For the text-containing cell, return its midpoint in [x, y] coordinate format. 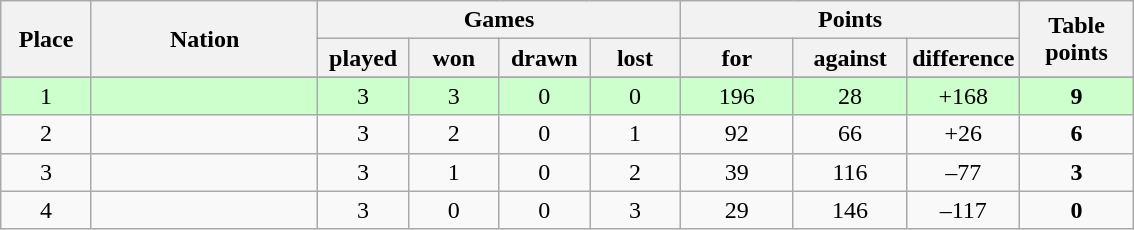
39 [736, 172]
Points [850, 20]
–117 [964, 210]
28 [850, 96]
won [454, 58]
92 [736, 134]
6 [1076, 134]
played [364, 58]
drawn [544, 58]
Nation [204, 39]
+26 [964, 134]
Tablepoints [1076, 39]
+168 [964, 96]
116 [850, 172]
Games [499, 20]
4 [46, 210]
9 [1076, 96]
146 [850, 210]
196 [736, 96]
Place [46, 39]
–77 [964, 172]
66 [850, 134]
difference [964, 58]
for [736, 58]
29 [736, 210]
against [850, 58]
lost [636, 58]
